Determine the [X, Y] coordinate at the center of the cell enclosing the given text.  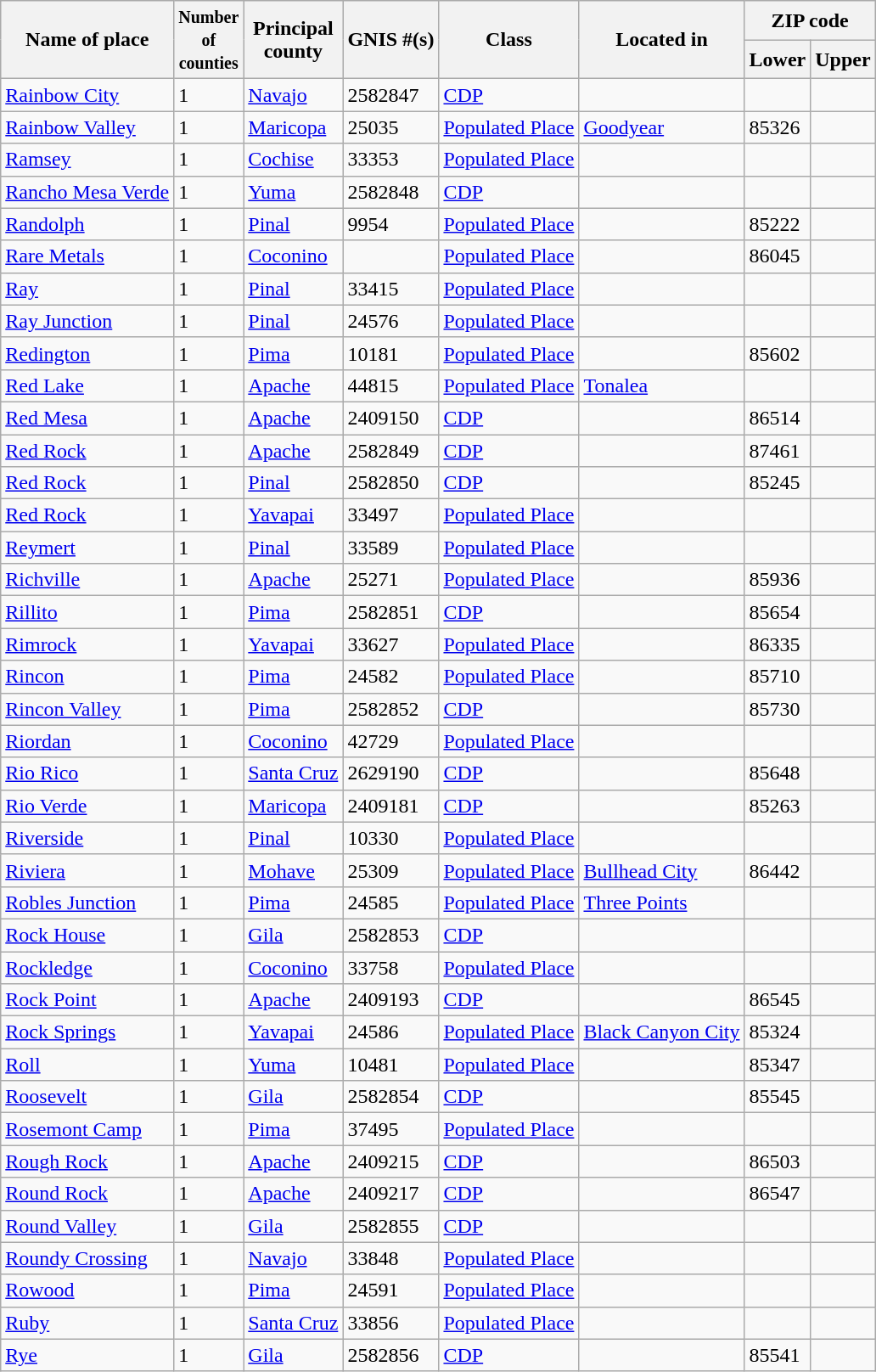
85347 [778, 1065]
85602 [778, 353]
85326 [778, 127]
Rockledge [87, 967]
2409193 [390, 1000]
Rancho Mesa Verde [87, 192]
Randolph [87, 224]
86045 [778, 256]
33415 [390, 289]
GNIS #(s) [390, 40]
Located in [662, 40]
Rincon [87, 677]
Richville [87, 580]
33758 [390, 967]
Robles Junction [87, 902]
Roosevelt [87, 1097]
Riverside [87, 838]
ZIP code [810, 20]
25309 [390, 870]
85936 [778, 580]
Roll [87, 1065]
86503 [778, 1161]
Rosemont Camp [87, 1129]
2409217 [390, 1194]
Rimrock [87, 644]
Rillito [87, 612]
2582847 [390, 95]
Tonalea [662, 385]
Ray Junction [87, 321]
25271 [390, 580]
Lower [778, 59]
85263 [778, 806]
9954 [390, 224]
2582854 [390, 1097]
Ramsey [87, 160]
33627 [390, 644]
85730 [778, 709]
Principal county [294, 40]
Riviera [87, 870]
10330 [390, 838]
2582848 [390, 192]
Riordan [87, 741]
Round Rock [87, 1194]
85541 [778, 1355]
85245 [778, 483]
87461 [778, 451]
86442 [778, 870]
Bullhead City [662, 870]
85545 [778, 1097]
86514 [778, 418]
85222 [778, 224]
2629190 [390, 773]
Class [509, 40]
Rio Rico [87, 773]
Cochise [294, 160]
Rock House [87, 935]
Rough Rock [87, 1161]
Ruby [87, 1323]
Rainbow City [87, 95]
2409150 [390, 418]
25035 [390, 127]
10481 [390, 1065]
Roundy Crossing [87, 1258]
24576 [390, 321]
Name of place [87, 40]
33589 [390, 548]
24582 [390, 677]
Redington [87, 353]
Black Canyon City [662, 1032]
33848 [390, 1258]
86335 [778, 644]
85710 [778, 677]
24591 [390, 1290]
37495 [390, 1129]
2409215 [390, 1161]
85324 [778, 1032]
44815 [390, 385]
Goodyear [662, 127]
Red Lake [87, 385]
2582856 [390, 1355]
Reymert [87, 548]
86545 [778, 1000]
Ray [87, 289]
33497 [390, 515]
Rock Point [87, 1000]
Rock Springs [87, 1032]
Mohave [294, 870]
Rye [87, 1355]
24585 [390, 902]
Rio Verde [87, 806]
2582852 [390, 709]
33353 [390, 160]
24586 [390, 1032]
Rainbow Valley [87, 127]
2582849 [390, 451]
2409181 [390, 806]
2582851 [390, 612]
85654 [778, 612]
2582850 [390, 483]
Rowood [87, 1290]
85648 [778, 773]
Red Mesa [87, 418]
2582855 [390, 1226]
2582853 [390, 935]
Three Points [662, 902]
33856 [390, 1323]
Upper [843, 59]
42729 [390, 741]
Rare Metals [87, 256]
86547 [778, 1194]
10181 [390, 353]
Round Valley [87, 1226]
Rincon Valley [87, 709]
Number ofcounties [209, 40]
